Provide the (x, y) coordinate of the cell's center where the given text is located.  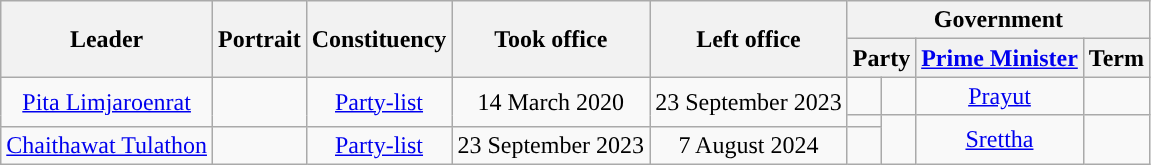
Portrait (259, 39)
Left office (749, 39)
Took office (551, 39)
Chaithawat Tulathon (107, 145)
Constituency (379, 39)
Party (881, 58)
Term (1116, 58)
Leader (107, 39)
7 August 2024 (749, 145)
Government (998, 20)
14 March 2020 (551, 102)
Srettha (1000, 140)
Prime Minister (1000, 58)
Pita Limjaroenrat (107, 102)
Prayut (1000, 96)
